Output the [X, Y] coordinate of the center of the cell containing the given text.  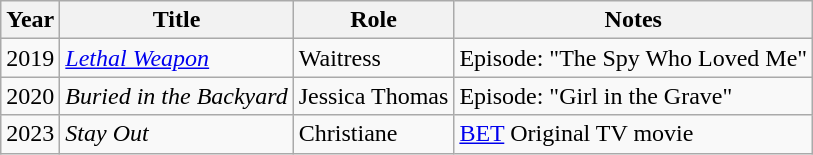
Role [374, 20]
Stay Out [176, 134]
Lethal Weapon [176, 58]
Year [30, 20]
Episode: "Girl in the Grave" [634, 96]
Episode: "The Spy Who Loved Me" [634, 58]
Waitress [374, 58]
2020 [30, 96]
2019 [30, 58]
Title [176, 20]
BET Original TV movie [634, 134]
2023 [30, 134]
Christiane [374, 134]
Notes [634, 20]
Jessica Thomas [374, 96]
Buried in the Backyard [176, 96]
